Output the (X, Y) coordinate of the center of the cell containing the given text.  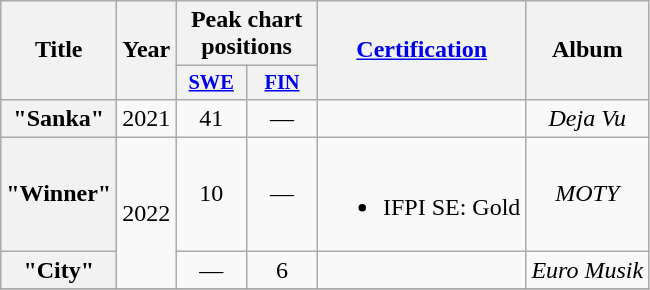
Euro Musik (588, 270)
FIN (282, 83)
6 (282, 270)
Peak chart positions (247, 34)
SWE (212, 83)
MOTY (588, 194)
"Winner" (59, 194)
10 (212, 194)
Album (588, 50)
Year (146, 50)
Title (59, 50)
41 (212, 118)
Certification (421, 50)
2021 (146, 118)
Deja Vu (588, 118)
"Sanka" (59, 118)
IFPI SE: Gold (421, 194)
2022 (146, 214)
"City" (59, 270)
